Detect which cell encompasses the target text, then output its (x, y) center coordinate. 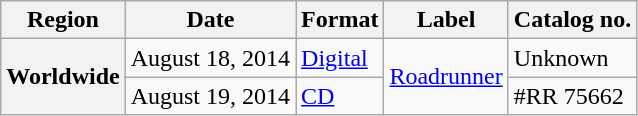
Digital (340, 58)
Label (446, 20)
August 18, 2014 (210, 58)
Worldwide (63, 77)
#RR 75662 (572, 96)
CD (340, 96)
Region (63, 20)
August 19, 2014 (210, 96)
Date (210, 20)
Format (340, 20)
Catalog no. (572, 20)
Unknown (572, 58)
Roadrunner (446, 77)
